From the cell containing the given text, extract its center point as (X, Y) coordinate. 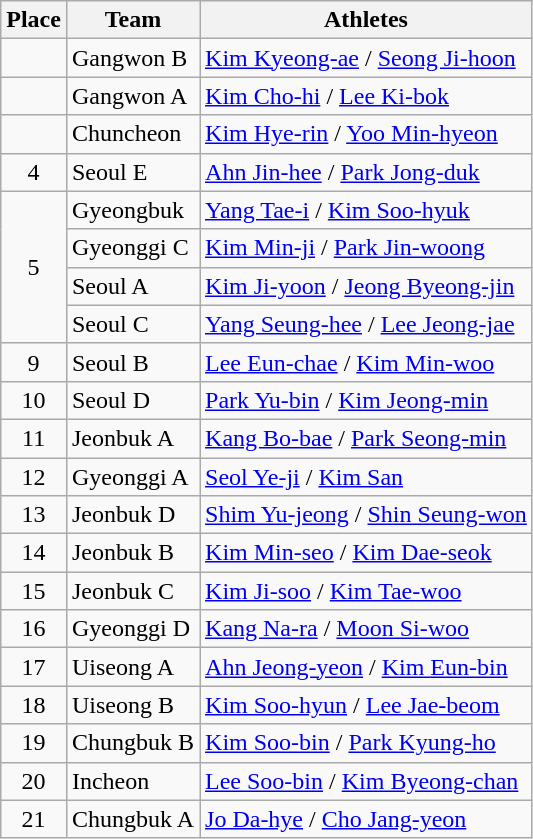
Lee Eun-chae / Kim Min-woo (366, 362)
Jeonbuk D (132, 515)
Kim Hye-rin / Yoo Min-hyeon (366, 134)
Seoul C (132, 324)
Seol Ye-ji / Kim San (366, 477)
Yang Seung-hee / Lee Jeong-jae (366, 324)
5 (34, 267)
Team (132, 20)
Place (34, 20)
4 (34, 172)
Jo Da-hye / Cho Jang-yeon (366, 819)
Ahn Jeong-yeon / Kim Eun-bin (366, 667)
Gyeongbuk (132, 210)
Kim Soo-hyun / Lee Jae-beom (366, 705)
Kim Min-ji / Park Jin-woong (366, 248)
Seoul D (132, 400)
13 (34, 515)
Kang Na-ra / Moon Si-woo (366, 629)
Kim Soo-bin / Park Kyung-ho (366, 743)
10 (34, 400)
Kim Kyeong-ae / Seong Ji-hoon (366, 58)
12 (34, 477)
Kang Bo-bae / Park Seong-min (366, 438)
Chungbuk B (132, 743)
Gyeonggi D (132, 629)
18 (34, 705)
Park Yu-bin / Kim Jeong-min (366, 400)
Jeonbuk B (132, 553)
21 (34, 819)
20 (34, 781)
15 (34, 591)
Uiseong A (132, 667)
Seoul B (132, 362)
Yang Tae-i / Kim Soo-hyuk (366, 210)
Jeonbuk C (132, 591)
Kim Ji-soo / Kim Tae-woo (366, 591)
Kim Ji-yoon / Jeong Byeong-jin (366, 286)
11 (34, 438)
Gangwon A (132, 96)
16 (34, 629)
9 (34, 362)
Kim Cho-hi / Lee Ki-bok (366, 96)
Kim Min-seo / Kim Dae-seok (366, 553)
Seoul E (132, 172)
Shim Yu-jeong / Shin Seung-won (366, 515)
Gangwon B (132, 58)
17 (34, 667)
Incheon (132, 781)
Jeonbuk A (132, 438)
Chuncheon (132, 134)
Gyeonggi C (132, 248)
Ahn Jin-hee / Park Jong-duk (366, 172)
Gyeonggi A (132, 477)
Seoul A (132, 286)
Lee Soo-bin / Kim Byeong-chan (366, 781)
Uiseong B (132, 705)
Athletes (366, 20)
14 (34, 553)
19 (34, 743)
Chungbuk A (132, 819)
